Find where the given text appears and provide that cell's center as (x, y) coordinate. 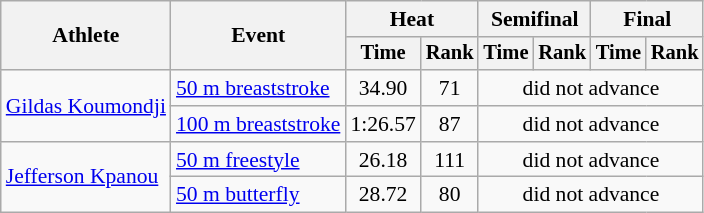
100 m breaststroke (258, 124)
50 m breaststroke (258, 88)
Jefferson Kpanou (86, 178)
Gildas Koumondji (86, 106)
Event (258, 36)
Semifinal (534, 19)
26.18 (382, 160)
Heat (412, 19)
80 (450, 195)
34.90 (382, 88)
50 m freestyle (258, 160)
Final (647, 19)
111 (450, 160)
50 m butterfly (258, 195)
1:26.57 (382, 124)
28.72 (382, 195)
71 (450, 88)
87 (450, 124)
Athlete (86, 36)
